Detect which cell encompasses the target text, then output its (x, y) center coordinate. 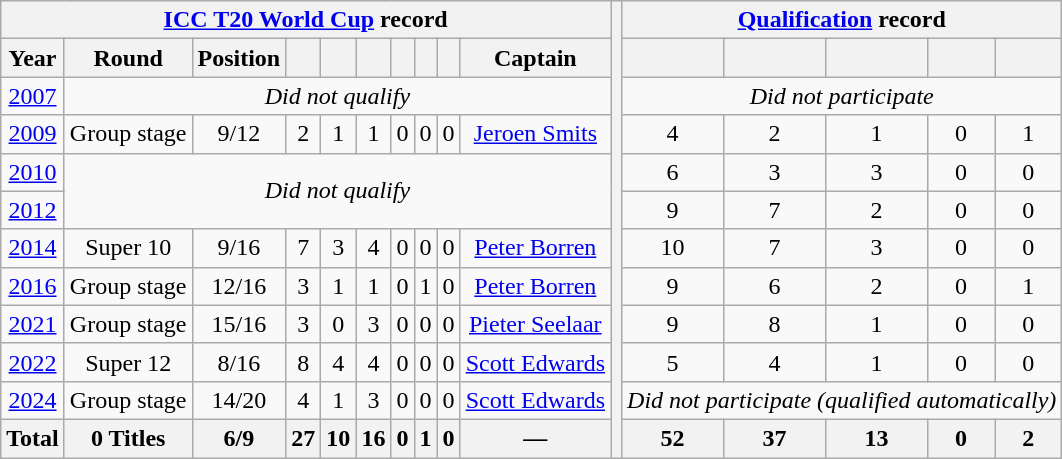
ICC T20 World Cup record (306, 20)
14/20 (239, 400)
8/16 (239, 362)
2009 (33, 134)
6/9 (239, 438)
13 (877, 438)
27 (304, 438)
9/12 (239, 134)
Super 12 (128, 362)
2007 (33, 96)
— (535, 438)
2024 (33, 400)
2010 (33, 172)
12/16 (239, 286)
52 (673, 438)
37 (775, 438)
Captain (535, 58)
2021 (33, 324)
5 (673, 362)
Year (33, 58)
9/16 (239, 248)
0 Titles (128, 438)
Super 10 (128, 248)
Position (239, 58)
Round (128, 58)
Did not participate (qualified automatically) (842, 400)
Total (33, 438)
Did not participate (842, 96)
16 (374, 438)
2012 (33, 210)
Pieter Seelaar (535, 324)
Qualification record (842, 20)
2014 (33, 248)
2022 (33, 362)
15/16 (239, 324)
2016 (33, 286)
Jeroen Smits (535, 134)
